Pinpoint the cell where the given text exists, returning its (x, y) midpoint coordinate. 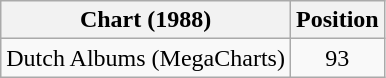
Chart (1988) (146, 20)
93 (337, 58)
Dutch Albums (MegaCharts) (146, 58)
Position (337, 20)
